Return the [X, Y] coordinate for the center point of the cell that contains the specified text.  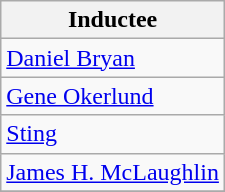
Inductee [113, 20]
James H. McLaughlin [113, 172]
Daniel Bryan [113, 58]
Gene Okerlund [113, 96]
Sting [113, 134]
